Output the (x, y) coordinate of the center of the cell containing the given text.  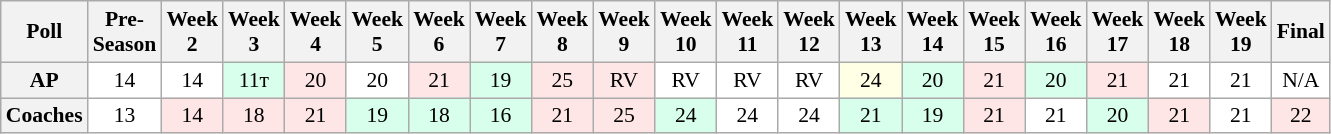
Week16 (1056, 32)
AP (44, 80)
Week3 (254, 32)
Poll (44, 32)
Coaches (44, 116)
Week10 (686, 32)
Week5 (377, 32)
Pre-Season (125, 32)
Week14 (933, 32)
Week6 (439, 32)
Week8 (562, 32)
Week4 (316, 32)
16 (501, 116)
Week11 (748, 32)
11т (254, 80)
Week13 (871, 32)
Week15 (994, 32)
Week12 (809, 32)
Week9 (624, 32)
Week17 (1118, 32)
22 (1301, 116)
Week2 (192, 32)
Week18 (1179, 32)
Week7 (501, 32)
N/A (1301, 80)
Final (1301, 32)
Week19 (1241, 32)
13 (125, 116)
